Capture the cell that displays the provided text and extract its [x, y] central coordinate. 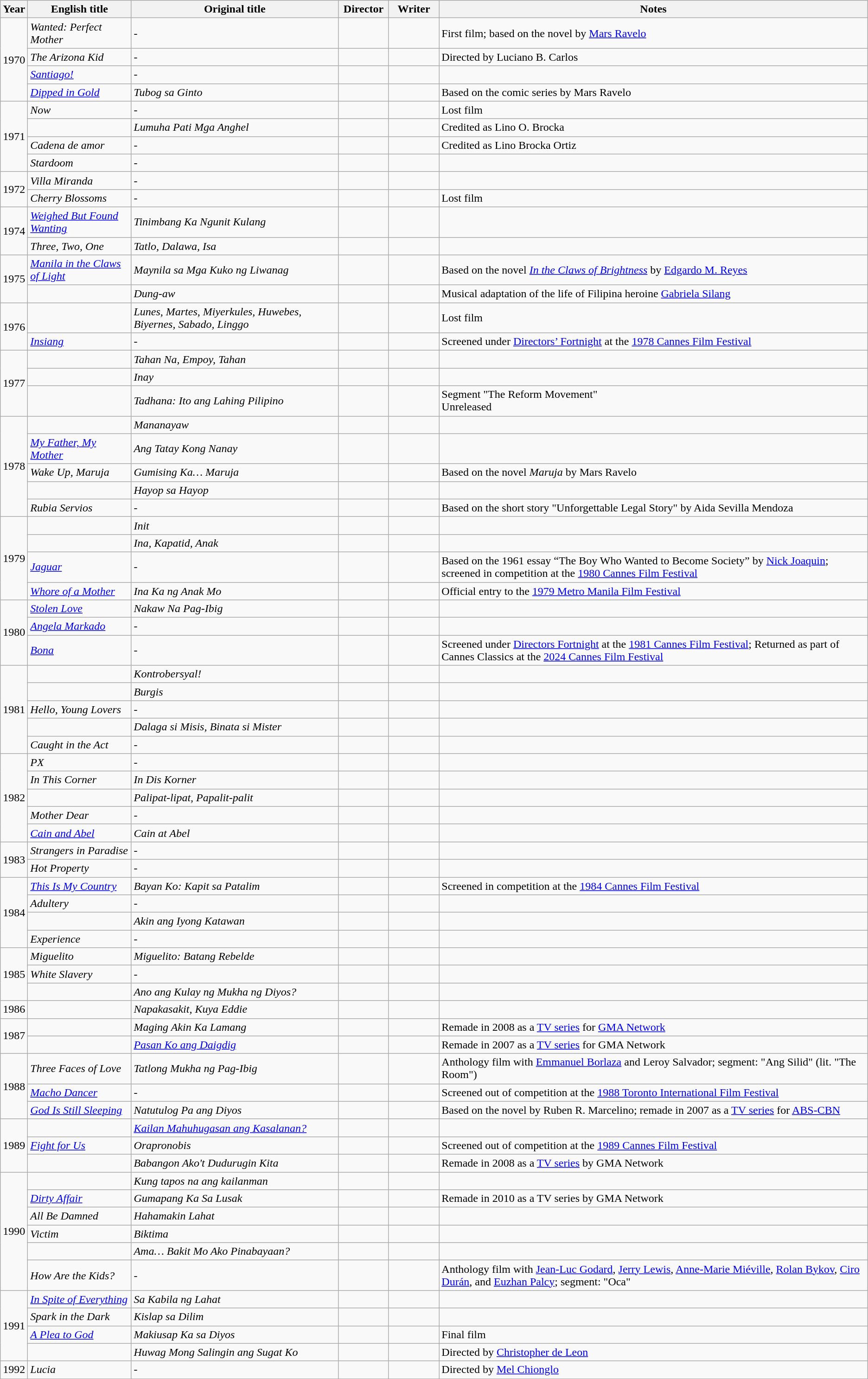
Now [80, 110]
Remade in 2008 as a TV series for GMA Network [653, 1027]
Wanted: Perfect Mother [80, 33]
Bona [80, 650]
Dirty Affair [80, 1199]
Fight for Us [80, 1145]
Akin ang Iyong Katawan [235, 921]
1988 [14, 1086]
Directed by Christopher de Leon [653, 1352]
Dipped in Gold [80, 92]
Remade in 2007 as a TV series for GMA Network [653, 1045]
Tubog sa Ginto [235, 92]
Kontrobersyal! [235, 674]
Santiago! [80, 75]
1977 [14, 383]
Miguelito [80, 957]
1974 [14, 231]
Year [14, 9]
Directed by Luciano B. Carlos [653, 57]
1972 [14, 189]
Remade in 2010 as a TV series by GMA Network [653, 1199]
Rubia Servios [80, 508]
Writer [414, 9]
Burgis [235, 692]
Dalaga si Misis, Binata si Mister [235, 727]
Cain and Abel [80, 833]
Maging Akin Ka Lamang [235, 1027]
Ama… Bakit Mo Ako Pinabayaan? [235, 1251]
1979 [14, 558]
Remade in 2008 as a TV series by GMA Network [653, 1163]
Spark in the Dark [80, 1317]
Napakasakit, Kuya Eddie [235, 1009]
Ina Ka ng Anak Mo [235, 591]
Screened under Directors’ Fortnight at the 1978 Cannes Film Festival [653, 342]
Manila in the Claws of Light [80, 270]
Three Faces of Love [80, 1068]
PX [80, 762]
Nakaw Na Pag-Ibig [235, 609]
1989 [14, 1145]
Stardoom [80, 163]
Tatlo, Dalawa, Isa [235, 246]
Based on the novel In the Claws of Brightness by Edgardo M. Reyes [653, 270]
Gumapang Ka Sa Lusak [235, 1199]
Director [364, 9]
Based on the comic series by Mars Ravelo [653, 92]
First film; based on the novel by Mars Ravelo [653, 33]
Based on the novel Maruja by Mars Ravelo [653, 472]
Kung tapos na ang kailanman [235, 1181]
Musical adaptation of the life of Filipina heroine Gabriela Silang [653, 294]
Villa Miranda [80, 180]
Cherry Blossoms [80, 198]
Stolen Love [80, 609]
Natutulog Pa ang Diyos [235, 1110]
God Is Still Sleeping [80, 1110]
In Spite of Everything [80, 1299]
Hahamakin Lahat [235, 1216]
Lumuha Pati Mga Anghel [235, 128]
Dung-aw [235, 294]
1985 [14, 974]
1975 [14, 279]
1983 [14, 859]
Inay [235, 377]
Segment "The Reform Movement"Unreleased [653, 401]
In Dis Korner [235, 780]
Lucia [80, 1370]
Maynila sa Mga Kuko ng Liwanag [235, 270]
Ang Tatay Kong Nanay [235, 449]
Tadhana: Ito ang Lahing Pilipino [235, 401]
1976 [14, 326]
Notes [653, 9]
Weighed But Found Wanting [80, 222]
Sa Kabila ng Lahat [235, 1299]
Screened out of competition at the 1989 Cannes Film Festival [653, 1145]
1990 [14, 1232]
1987 [14, 1036]
Hot Property [80, 868]
Hayop sa Hayop [235, 490]
Anthology film with Emmanuel Borlaza and Leroy Salvador; segment: "Ang Silid" (lit. "The Room") [653, 1068]
1982 [14, 798]
1980 [14, 632]
Lunes, Martes, Miyerkules, Huwebes, Biyernes, Sabado, Linggo [235, 318]
Anthology film with Jean-Luc Godard, Jerry Lewis, Anne-Marie Miéville, Rolan Bykov, Ciro Durán, and Euzhan Palcy; segment: "Oca" [653, 1275]
Official entry to the 1979 Metro Manila Film Festival [653, 591]
In This Corner [80, 780]
Directed by Mel Chionglo [653, 1370]
How Are the Kids? [80, 1275]
Ina, Kapatid, Anak [235, 543]
1984 [14, 913]
Kailan Mahuhugasan ang Kasalanan? [235, 1128]
All Be Damned [80, 1216]
Victim [80, 1234]
Angela Markado [80, 626]
The Arizona Kid [80, 57]
Cadena de amor [80, 145]
Final film [653, 1334]
Gumising Ka… Maruja [235, 472]
Pasan Ko ang Daigdig [235, 1045]
Babangon Ako't Dudurugin Kita [235, 1163]
1971 [14, 136]
Screened under Directors Fortnight at the 1981 Cannes Film Festival; Returned as part of Cannes Classics at the 2024 Cannes Film Festival [653, 650]
Wake Up, Maruja [80, 472]
Mother Dear [80, 815]
A Plea to God [80, 1334]
Makiusap Ka sa Diyos [235, 1334]
Tahan Na, Empoy, Tahan [235, 359]
1992 [14, 1370]
Ano ang Kulay ng Mukha ng Diyos? [235, 992]
1981 [14, 709]
Screened in competition at the 1984 Cannes Film Festival [653, 886]
Mananayaw [235, 425]
Credited as Lino O. Brocka [653, 128]
This Is My Country [80, 886]
Original title [235, 9]
Jaguar [80, 567]
My Father, My Mother [80, 449]
Hello, Young Lovers [80, 709]
1978 [14, 466]
1986 [14, 1009]
Caught in the Act [80, 745]
Based on the 1961 essay “The Boy Who Wanted to Become Society” by Nick Joaquin; screened in competition at the 1980 Cannes Film Festival [653, 567]
White Slavery [80, 974]
Biktima [235, 1234]
Cain at Abel [235, 833]
Tatlong Mukha ng Pag-Ibig [235, 1068]
Orapronobis [235, 1145]
Three, Two, One [80, 246]
Bayan Ko: Kapit sa Patalim [235, 886]
Strangers in Paradise [80, 850]
Adultery [80, 904]
1991 [14, 1326]
Credited as Lino Brocka Ortiz [653, 145]
Init [235, 525]
Palipat-lipat, Papalit-palit [235, 798]
Huwag Mong Salingin ang Sugat Ko [235, 1352]
1970 [14, 59]
Insiang [80, 342]
Based on the short story "Unforgettable Legal Story" by Aida Sevilla Mendoza [653, 508]
Macho Dancer [80, 1092]
Experience [80, 939]
Miguelito: Batang Rebelde [235, 957]
Screened out of competition at the 1988 Toronto International Film Festival [653, 1092]
Whore of a Mother [80, 591]
English title [80, 9]
Based on the novel by Ruben R. Marcelino; remade in 2007 as a TV series for ABS-CBN [653, 1110]
Kislap sa Dilim [235, 1317]
Tinimbang Ka Ngunit Kulang [235, 222]
